Provide the (x, y) coordinate of the cell's center where the given text is located.  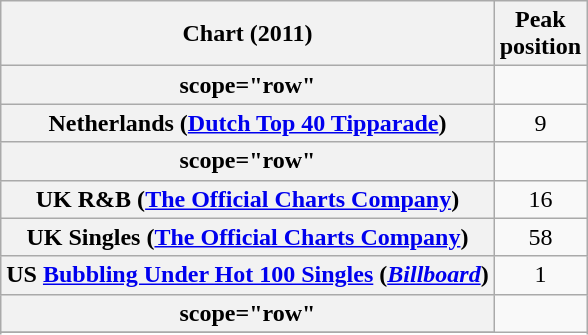
16 (540, 199)
US Bubbling Under Hot 100 Singles (Billboard) (248, 275)
9 (540, 123)
Netherlands (Dutch Top 40 Tipparade) (248, 123)
UK R&B (The Official Charts Company) (248, 199)
58 (540, 237)
Chart (2011) (248, 34)
Peakposition (540, 34)
1 (540, 275)
UK Singles (The Official Charts Company) (248, 237)
